Return [X, Y] of the center of cell containing provided text 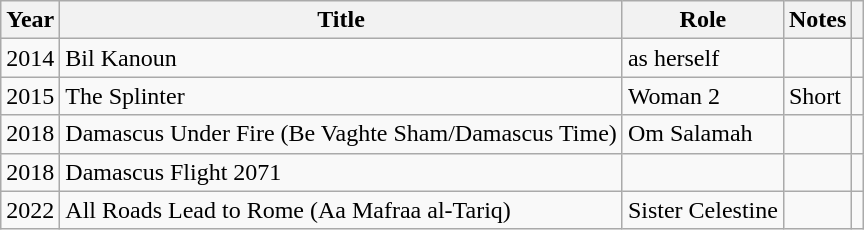
The Splinter [342, 96]
Woman 2 [702, 96]
Title [342, 20]
Damascus Under Fire (Be Vaghte Sham/Damascus Time) [342, 134]
Damascus Flight 2071 [342, 172]
as herself [702, 58]
Om Salamah [702, 134]
Sister Celestine [702, 210]
Role [702, 20]
2014 [30, 58]
Notes [817, 20]
Bil Kanoun [342, 58]
All Roads Lead to Rome (Aa Mafraa al-Tariq) [342, 210]
Year [30, 20]
Short [817, 96]
2015 [30, 96]
2022 [30, 210]
